Return (X, Y) of the center of cell containing provided text 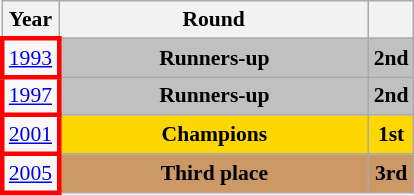
2001 (30, 136)
1997 (30, 96)
Year (30, 20)
Round (214, 20)
2005 (30, 174)
1993 (30, 58)
1st (392, 136)
Champions (214, 136)
3rd (392, 174)
Third place (214, 174)
